Return (X, Y) of the center of cell containing provided text 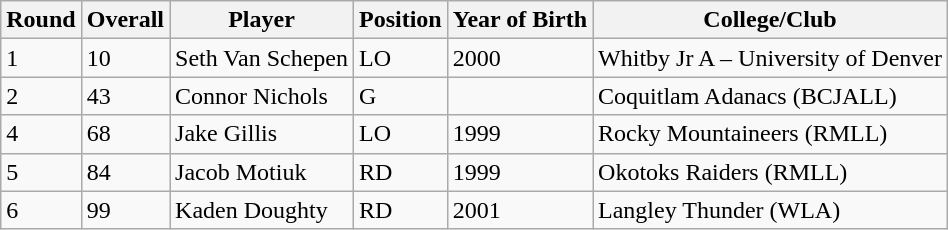
Jake Gillis (262, 134)
Rocky Mountaineers (RMLL) (770, 134)
G (401, 96)
99 (125, 210)
2000 (520, 58)
Year of Birth (520, 20)
Kaden Doughty (262, 210)
68 (125, 134)
2001 (520, 210)
Jacob Motiuk (262, 172)
4 (41, 134)
Okotoks Raiders (RMLL) (770, 172)
Connor Nichols (262, 96)
2 (41, 96)
Position (401, 20)
6 (41, 210)
Coquitlam Adanacs (BCJALL) (770, 96)
Round (41, 20)
1 (41, 58)
43 (125, 96)
Langley Thunder (WLA) (770, 210)
Overall (125, 20)
5 (41, 172)
10 (125, 58)
College/Club (770, 20)
Player (262, 20)
84 (125, 172)
Seth Van Schepen (262, 58)
Whitby Jr A – University of Denver (770, 58)
